Capture the cell that displays the provided text and extract its (X, Y) central coordinate. 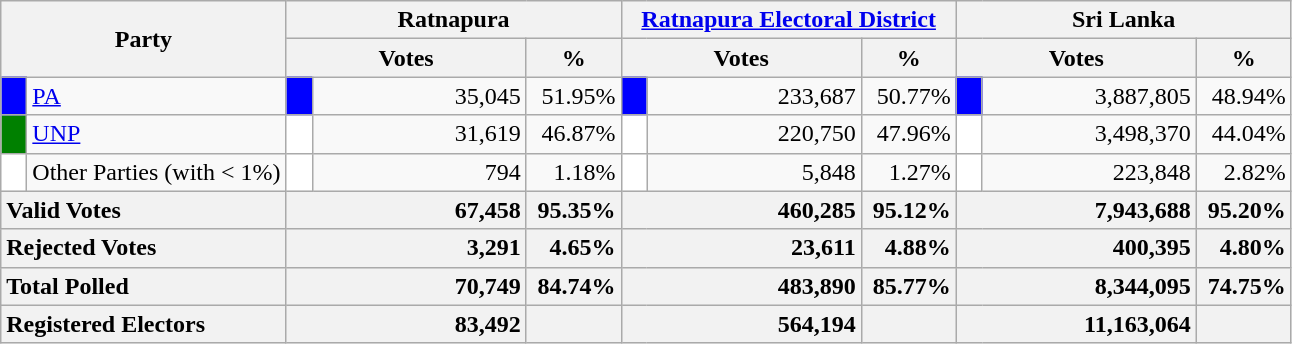
11,163,064 (1076, 324)
51.95% (574, 96)
8,344,095 (1076, 286)
483,890 (741, 286)
Rejected Votes (144, 248)
50.77% (908, 96)
7,943,688 (1076, 210)
794 (419, 172)
Valid Votes (144, 210)
48.94% (1244, 96)
1.27% (908, 172)
3,887,805 (1089, 96)
47.96% (908, 134)
4.65% (574, 248)
Total Polled (144, 286)
1.18% (574, 172)
220,750 (754, 134)
Ratnapura Electoral District (788, 20)
74.75% (1244, 286)
233,687 (754, 96)
83,492 (406, 324)
67,458 (406, 210)
223,848 (1089, 172)
460,285 (741, 210)
Registered Electors (144, 324)
95.20% (1244, 210)
UNP (156, 134)
44.04% (1244, 134)
PA (156, 96)
95.12% (908, 210)
95.35% (574, 210)
84.74% (574, 286)
85.77% (908, 286)
4.88% (908, 248)
70,749 (406, 286)
3,498,370 (1089, 134)
3,291 (406, 248)
35,045 (419, 96)
5,848 (754, 172)
2.82% (1244, 172)
Party (144, 39)
46.87% (574, 134)
Other Parties (with < 1%) (156, 172)
4.80% (1244, 248)
31,619 (419, 134)
564,194 (741, 324)
400,395 (1076, 248)
Ratnapura (454, 20)
Sri Lanka (1124, 20)
23,611 (741, 248)
